Find where the given text appears and provide that cell's center as [x, y] coordinate. 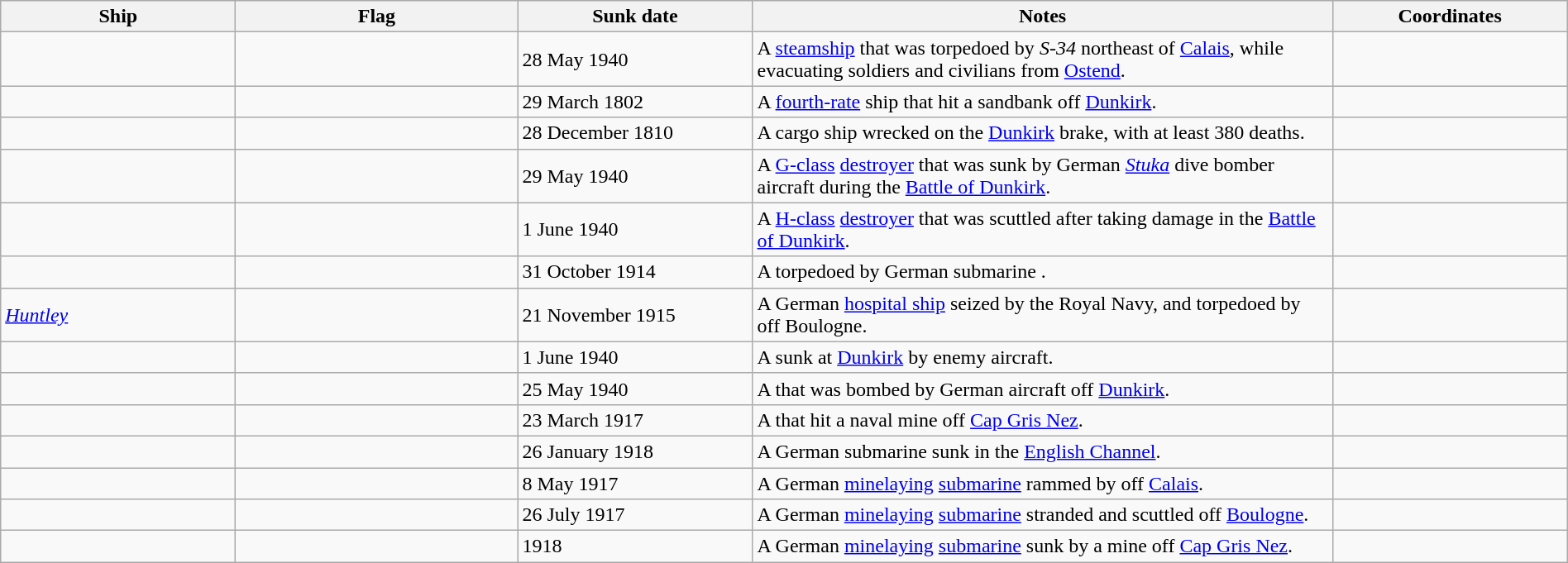
31 October 1914 [635, 272]
A that hit a naval mine off Cap Gris Nez. [1042, 420]
29 May 1940 [635, 175]
Coordinates [1450, 17]
26 January 1918 [635, 451]
Flag [377, 17]
Sunk date [635, 17]
29 March 1802 [635, 102]
A German hospital ship seized by the Royal Navy, and torpedoed by off Boulogne. [1042, 314]
25 May 1940 [635, 389]
A torpedoed by German submarine . [1042, 272]
A steamship that was torpedoed by S-34 northeast of Calais, while evacuating soldiers and civilians from Ostend. [1042, 60]
A German minelaying submarine stranded and scuttled off Boulogne. [1042, 515]
A fourth-rate ship that hit a sandbank off Dunkirk. [1042, 102]
A that was bombed by German aircraft off Dunkirk. [1042, 389]
A German submarine sunk in the English Channel. [1042, 451]
28 December 1810 [635, 133]
23 March 1917 [635, 420]
21 November 1915 [635, 314]
A sunk at Dunkirk by enemy aircraft. [1042, 357]
8 May 1917 [635, 484]
A German minelaying submarine rammed by off Calais. [1042, 484]
Notes [1042, 17]
28 May 1940 [635, 60]
A G-class destroyer that was sunk by German Stuka dive bomber aircraft during the Battle of Dunkirk. [1042, 175]
26 July 1917 [635, 515]
1918 [635, 546]
A H-class destroyer that was scuttled after taking damage in the Battle of Dunkirk. [1042, 230]
A cargo ship wrecked on the Dunkirk brake, with at least 380 deaths. [1042, 133]
Huntley [118, 314]
A German minelaying submarine sunk by a mine off Cap Gris Nez. [1042, 546]
Ship [118, 17]
